Search for the cell housing the specified text and yield its [x, y] center coordinate. 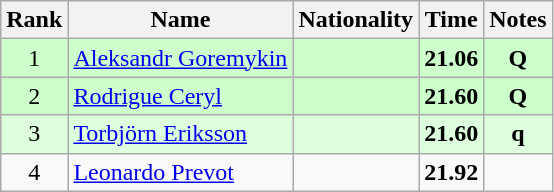
1 [34, 58]
Rank [34, 20]
Time [452, 20]
Notes [518, 20]
21.92 [452, 172]
Leonardo Prevot [180, 172]
Aleksandr Goremykin [180, 58]
Nationality [356, 20]
q [518, 134]
21.06 [452, 58]
2 [34, 96]
Name [180, 20]
Torbjörn Eriksson [180, 134]
3 [34, 134]
4 [34, 172]
Rodrigue Ceryl [180, 96]
